Provide the [X, Y] coordinate of the cell's center where the given text is located.  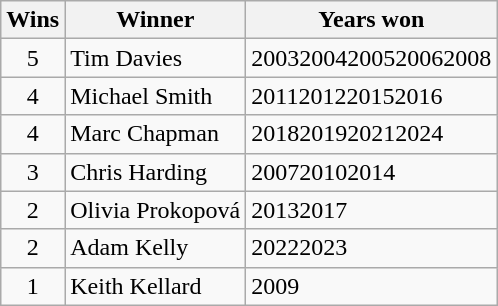
Adam Kelly [156, 248]
2018201920212024 [372, 134]
1 [33, 286]
Wins [33, 20]
Years won [372, 20]
Tim Davies [156, 58]
20222023 [372, 248]
Winner [156, 20]
5 [33, 58]
Olivia Prokopová [156, 210]
20132017 [372, 210]
3 [33, 172]
2011201220152016 [372, 96]
Marc Chapman [156, 134]
Keith Kellard [156, 286]
20032004200520062008 [372, 58]
Chris Harding [156, 172]
Michael Smith [156, 96]
2009 [372, 286]
200720102014 [372, 172]
